Locate the cell with the specified text and output its [X, Y] center coordinate. 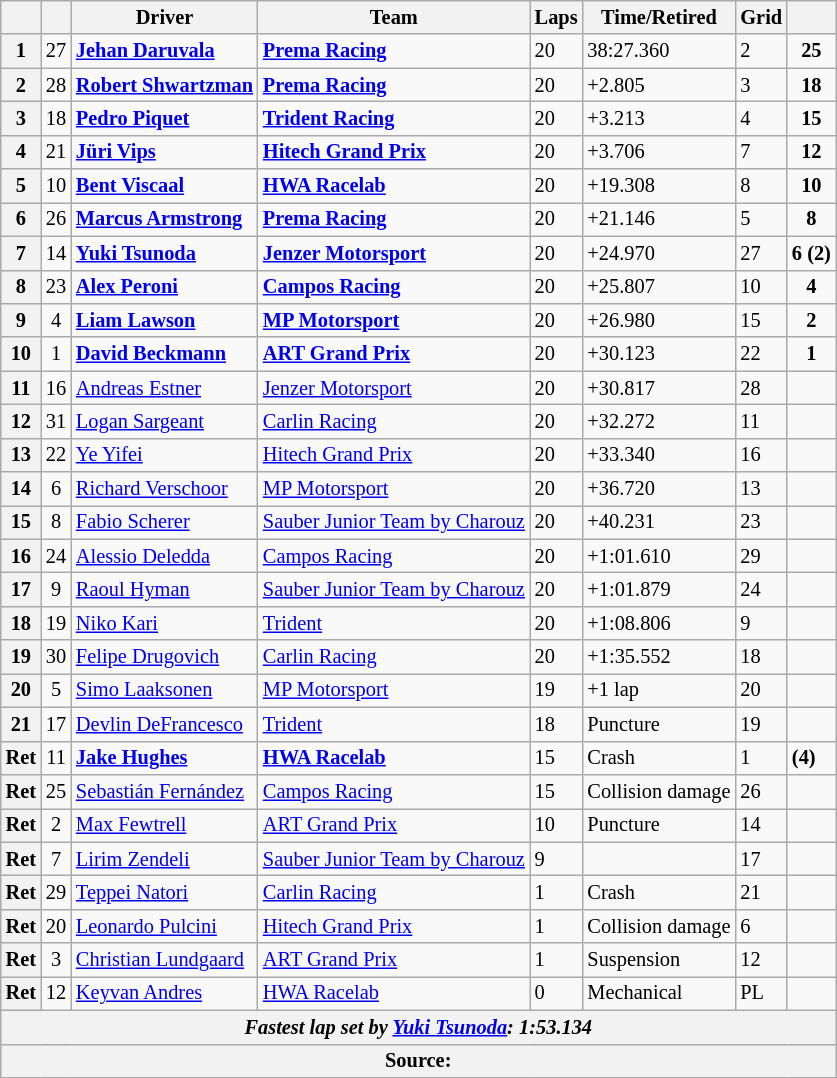
Grid [761, 17]
Lirim Zendeli [164, 859]
+3.706 [658, 152]
PL [761, 993]
Keyvan Andres [164, 993]
Trident Racing [394, 118]
Mechanical [658, 993]
Niko Kari [164, 623]
Source: [418, 1061]
Alex Peroni [164, 287]
+26.980 [658, 320]
Team [394, 17]
Simo Laaksonen [164, 690]
+1:01.879 [658, 589]
Suspension [658, 960]
+19.308 [658, 186]
Pedro Piquet [164, 118]
+1:08.806 [658, 623]
Raoul Hyman [164, 589]
Jake Hughes [164, 758]
38:27.360 [658, 51]
Richard Verschoor [164, 489]
0 [556, 993]
Marcus Armstrong [164, 219]
+1:01.610 [658, 556]
David Beckmann [164, 354]
31 [56, 421]
Liam Lawson [164, 320]
Jehan Daruvala [164, 51]
30 [56, 657]
+30.817 [658, 388]
Ye Yifei [164, 455]
+30.123 [658, 354]
Sebastián Fernández [164, 791]
Driver [164, 17]
Felipe Drugovich [164, 657]
Fabio Scherer [164, 522]
Max Fewtrell [164, 825]
Leonardo Pulcini [164, 926]
Devlin DeFrancesco [164, 724]
Robert Shwartzman [164, 85]
+40.231 [658, 522]
+24.970 [658, 253]
Time/Retired [658, 17]
+33.340 [658, 455]
Yuki Tsunoda [164, 253]
Bent Viscaal [164, 186]
+1:35.552 [658, 657]
Jüri Vips [164, 152]
Andreas Estner [164, 388]
(4) [812, 758]
+2.805 [658, 85]
Alessio Deledda [164, 556]
Teppei Natori [164, 892]
+25.807 [658, 287]
Laps [556, 17]
+3.213 [658, 118]
Fastest lap set by Yuki Tsunoda: 1:53.134 [418, 1027]
+36.720 [658, 489]
Christian Lundgaard [164, 960]
+1 lap [658, 690]
+32.272 [658, 421]
+21.146 [658, 219]
6 (2) [812, 253]
Logan Sargeant [164, 421]
